Return the [X, Y] coordinate for the center point of the cell that contains the specified text.  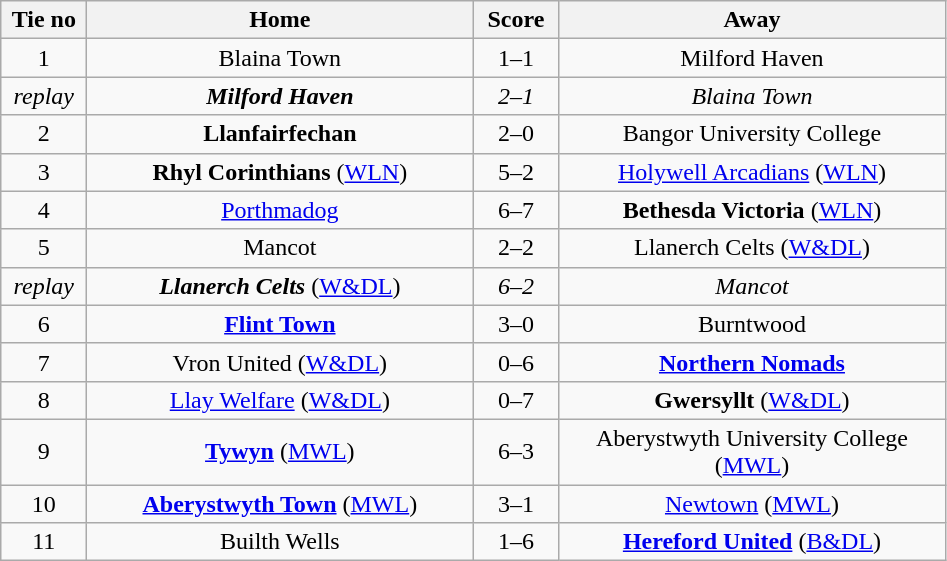
4 [44, 210]
5–2 [516, 172]
Score [516, 20]
Builth Wells [280, 542]
Gwersyllt (W&DL) [752, 400]
Porthmadog [280, 210]
6–7 [516, 210]
8 [44, 400]
Rhyl Corinthians (WLN) [280, 172]
2–2 [516, 248]
Tie no [44, 20]
Aberystwyth Town (MWL) [280, 503]
2–1 [516, 96]
Llay Welfare (W&DL) [280, 400]
Burntwood [752, 324]
5 [44, 248]
Vron United (W&DL) [280, 362]
0–6 [516, 362]
0–7 [516, 400]
Llanfairfechan [280, 134]
9 [44, 452]
6–3 [516, 452]
3 [44, 172]
Flint Town [280, 324]
3–0 [516, 324]
Bethesda Victoria (WLN) [752, 210]
2–0 [516, 134]
Aberystwyth University College (MWL) [752, 452]
Bangor University College [752, 134]
11 [44, 542]
3–1 [516, 503]
Tywyn (MWL) [280, 452]
Newtown (MWL) [752, 503]
1–6 [516, 542]
Holywell Arcadians (WLN) [752, 172]
1–1 [516, 58]
Home [280, 20]
Northern Nomads [752, 362]
10 [44, 503]
Hereford United (B&DL) [752, 542]
7 [44, 362]
Away [752, 20]
1 [44, 58]
6–2 [516, 286]
6 [44, 324]
2 [44, 134]
